Search for the cell housing the specified text and yield its (X, Y) center coordinate. 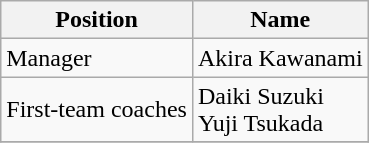
Name (280, 20)
Daiki Suzuki Yuji Tsukada (280, 110)
First-team coaches (97, 110)
Akira Kawanami (280, 58)
Position (97, 20)
Manager (97, 58)
